Determine the [x, y] coordinate at the center of the cell enclosing the given text.  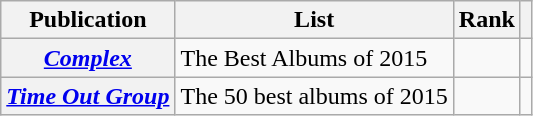
Complex [88, 58]
The Best Albums of 2015 [314, 58]
Time Out Group [88, 96]
Rank [486, 20]
List [314, 20]
The 50 best albums of 2015 [314, 96]
Publication [88, 20]
